Extract the (x, y) coordinate from the center of the cell holding the provided text.  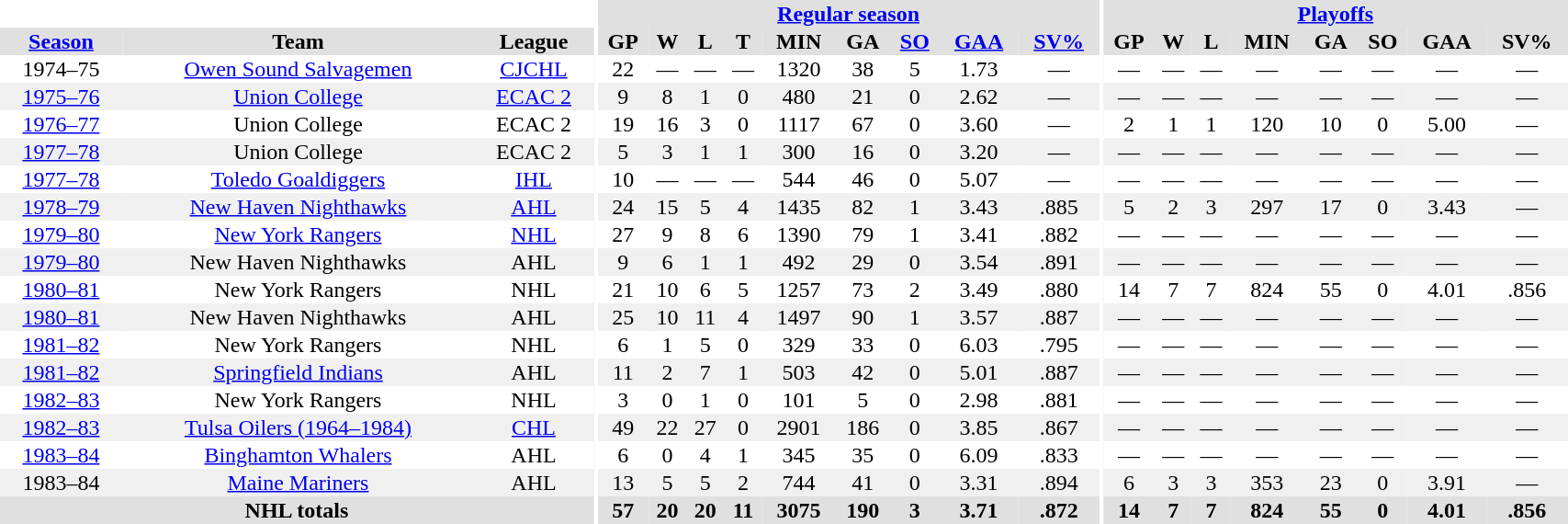
23 (1331, 483)
744 (799, 483)
3.31 (979, 483)
Regular season (848, 14)
1435 (799, 207)
.885 (1059, 207)
1390 (799, 234)
38 (863, 69)
Binghamton Whalers (298, 455)
19 (623, 124)
90 (863, 317)
NHL totals (297, 510)
345 (799, 455)
3.20 (979, 152)
57 (623, 510)
35 (863, 455)
49 (623, 427)
1974–75 (61, 69)
300 (799, 152)
Playoffs (1336, 14)
.795 (1059, 345)
15 (667, 207)
3.57 (979, 317)
480 (799, 97)
1978–79 (61, 207)
1117 (799, 124)
79 (863, 234)
CHL (534, 427)
IHL (534, 179)
5.01 (979, 372)
29 (863, 262)
Maine Mariners (298, 483)
24 (623, 207)
3.85 (979, 427)
League (534, 41)
.872 (1059, 510)
329 (799, 345)
T (742, 41)
46 (863, 179)
13 (623, 483)
6.03 (979, 345)
2.98 (979, 400)
5.07 (979, 179)
5.00 (1447, 124)
1497 (799, 317)
297 (1267, 207)
1975–76 (61, 97)
1257 (799, 290)
3.60 (979, 124)
120 (1267, 124)
.867 (1059, 427)
3.91 (1447, 483)
41 (863, 483)
3075 (799, 510)
1976–77 (61, 124)
1.73 (979, 69)
Springfield Indians (298, 372)
Tulsa Oilers (1964–1984) (298, 427)
33 (863, 345)
.881 (1059, 400)
42 (863, 372)
6.09 (979, 455)
25 (623, 317)
2.62 (979, 97)
Team (298, 41)
3.41 (979, 234)
190 (863, 510)
67 (863, 124)
1320 (799, 69)
3.71 (979, 510)
101 (799, 400)
.833 (1059, 455)
186 (863, 427)
544 (799, 179)
73 (863, 290)
2901 (799, 427)
.880 (1059, 290)
.894 (1059, 483)
Season (61, 41)
82 (863, 207)
.891 (1059, 262)
.882 (1059, 234)
Toledo Goaldiggers (298, 179)
3.54 (979, 262)
353 (1267, 483)
3.49 (979, 290)
CJCHL (534, 69)
492 (799, 262)
503 (799, 372)
17 (1331, 207)
Owen Sound Salvagemen (298, 69)
